Scan for the cell matching the given text and deliver its (x, y) coordinate at center. 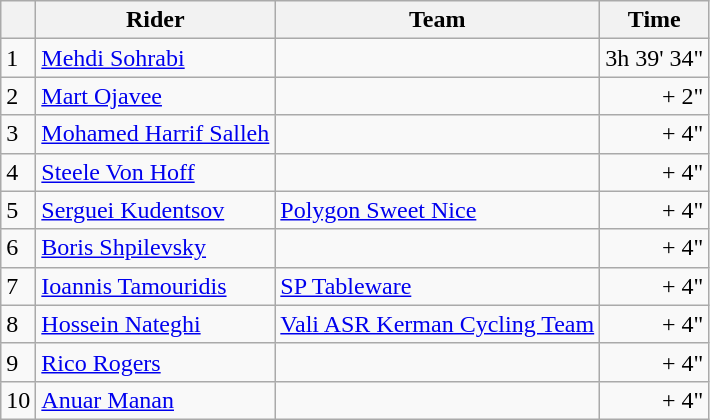
10 (18, 400)
Steele Von Hoff (156, 172)
9 (18, 362)
8 (18, 324)
Team (438, 20)
Ioannis Tamouridis (156, 286)
1 (18, 58)
Mehdi Sohrabi (156, 58)
6 (18, 248)
Time (654, 20)
Rider (156, 20)
Rico Rogers (156, 362)
Mart Ojavee (156, 96)
Boris Shpilevsky (156, 248)
SP Tableware (438, 286)
2 (18, 96)
4 (18, 172)
7 (18, 286)
3h 39' 34" (654, 58)
Serguei Kudentsov (156, 210)
Hossein Nateghi (156, 324)
+ 2" (654, 96)
Mohamed Harrif Salleh (156, 134)
Anuar Manan (156, 400)
3 (18, 134)
Vali ASR Kerman Cycling Team (438, 324)
Polygon Sweet Nice (438, 210)
5 (18, 210)
